Locate the cell with the specified text and output its [X, Y] center coordinate. 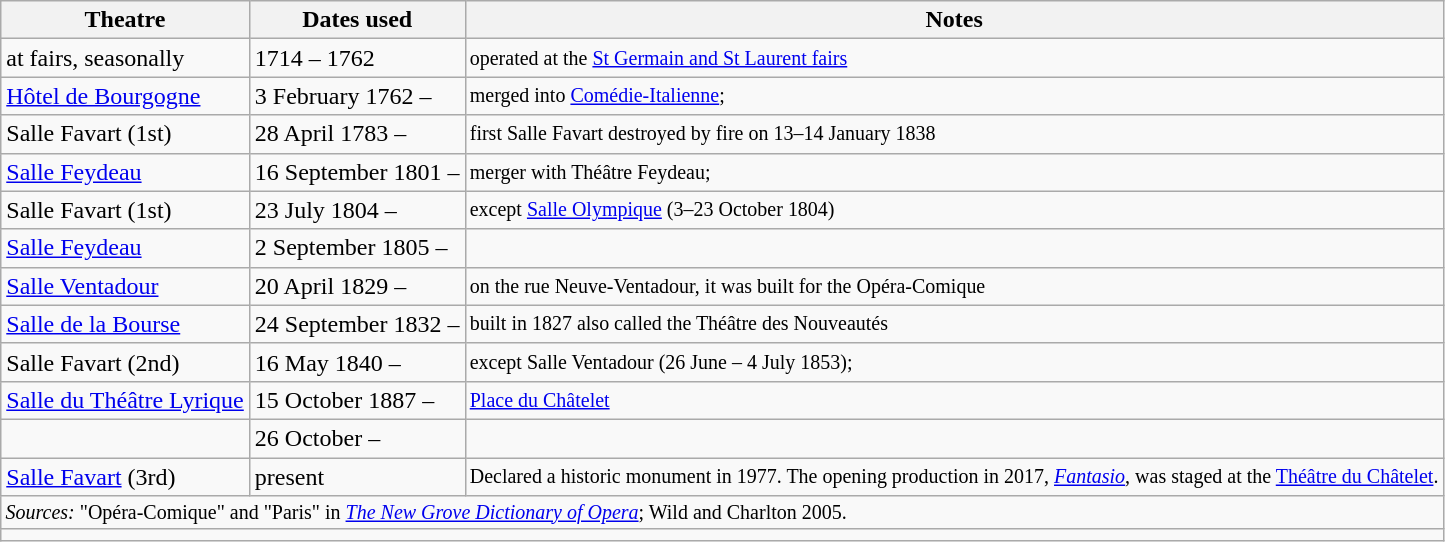
except Salle Ventadour (26 June – 4 July 1853); [954, 362]
Sources: "Opéra-Comique" and "Paris" in The New Grove Dictionary of Opera; Wild and Charlton 2005. [722, 512]
15 October 1887 – [357, 400]
Dates used [357, 20]
Salle Favart (2nd) [126, 362]
20 April 1829 – [357, 286]
Declared a historic monument in 1977. The opening production in 2017, Fantasio, was staged at the Théâtre du Châtelet. [954, 477]
except Salle Olympique (3–23 October 1804) [954, 210]
first Salle Favart destroyed by fire on 13–14 January 1838 [954, 134]
merged into Comédie-Italienne; [954, 96]
Notes [954, 20]
16 May 1840 – [357, 362]
on the rue Neuve-Ventadour, it was built for the Opéra-Comique [954, 286]
1714 – 1762 [357, 58]
merger with Théâtre Feydeau; [954, 172]
2 September 1805 – [357, 248]
Theatre [126, 20]
23 July 1804 – [357, 210]
Salle Ventadour [126, 286]
operated at the St Germain and St Laurent fairs [954, 58]
Hôtel de Bourgogne [126, 96]
Salle de la Bourse [126, 324]
at fairs, seasonally [126, 58]
3 February 1762 – [357, 96]
26 October – [357, 438]
Salle Favart (3rd) [126, 477]
24 September 1832 – [357, 324]
28 April 1783 – [357, 134]
16 September 1801 – [357, 172]
built in 1827 also called the Théâtre des Nouveautés [954, 324]
present [357, 477]
Place du Châtelet [954, 400]
Salle du Théâtre Lyrique [126, 400]
